Return the [X, Y] coordinate for the center point of the cell that contains the specified text.  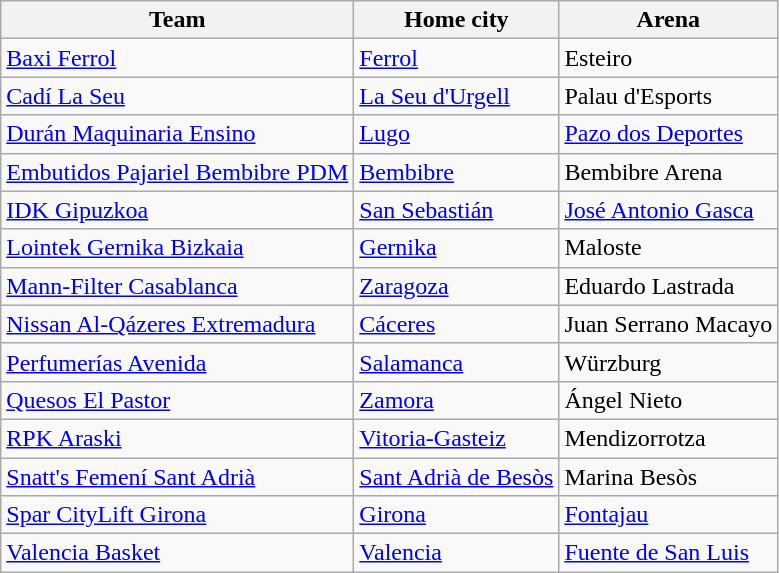
Maloste [668, 248]
Fuente de San Luis [668, 553]
Salamanca [456, 362]
Perfumerías Avenida [178, 362]
Girona [456, 515]
Pazo dos Deportes [668, 134]
RPK Araski [178, 438]
Juan Serrano Macayo [668, 324]
Home city [456, 20]
Esteiro [668, 58]
Valencia Basket [178, 553]
Team [178, 20]
Zamora [456, 400]
Snatt's Femení Sant Adrià [178, 477]
Zaragoza [456, 286]
Bembibre Arena [668, 172]
Sant Adrià de Besòs [456, 477]
Arena [668, 20]
Mann-Filter Casablanca [178, 286]
Eduardo Lastrada [668, 286]
Durán Maquinaria Ensino [178, 134]
Nissan Al-Qázeres Extremadura [178, 324]
Fontajau [668, 515]
Lointek Gernika Bizkaia [178, 248]
Ferrol [456, 58]
La Seu d'Urgell [456, 96]
Valencia [456, 553]
Spar CityLift Girona [178, 515]
IDK Gipuzkoa [178, 210]
Ángel Nieto [668, 400]
San Sebastián [456, 210]
Palau d'Esports [668, 96]
José Antonio Gasca [668, 210]
Marina Besòs [668, 477]
Lugo [456, 134]
Baxi Ferrol [178, 58]
Embutidos Pajariel Bembibre PDM [178, 172]
Mendizorrotza [668, 438]
Cadí La Seu [178, 96]
Bembibre [456, 172]
Gernika [456, 248]
Würzburg [668, 362]
Cáceres [456, 324]
Vitoria-Gasteiz [456, 438]
Quesos El Pastor [178, 400]
